Identify which cell holds the provided text, then report its [X, Y] central coordinate. 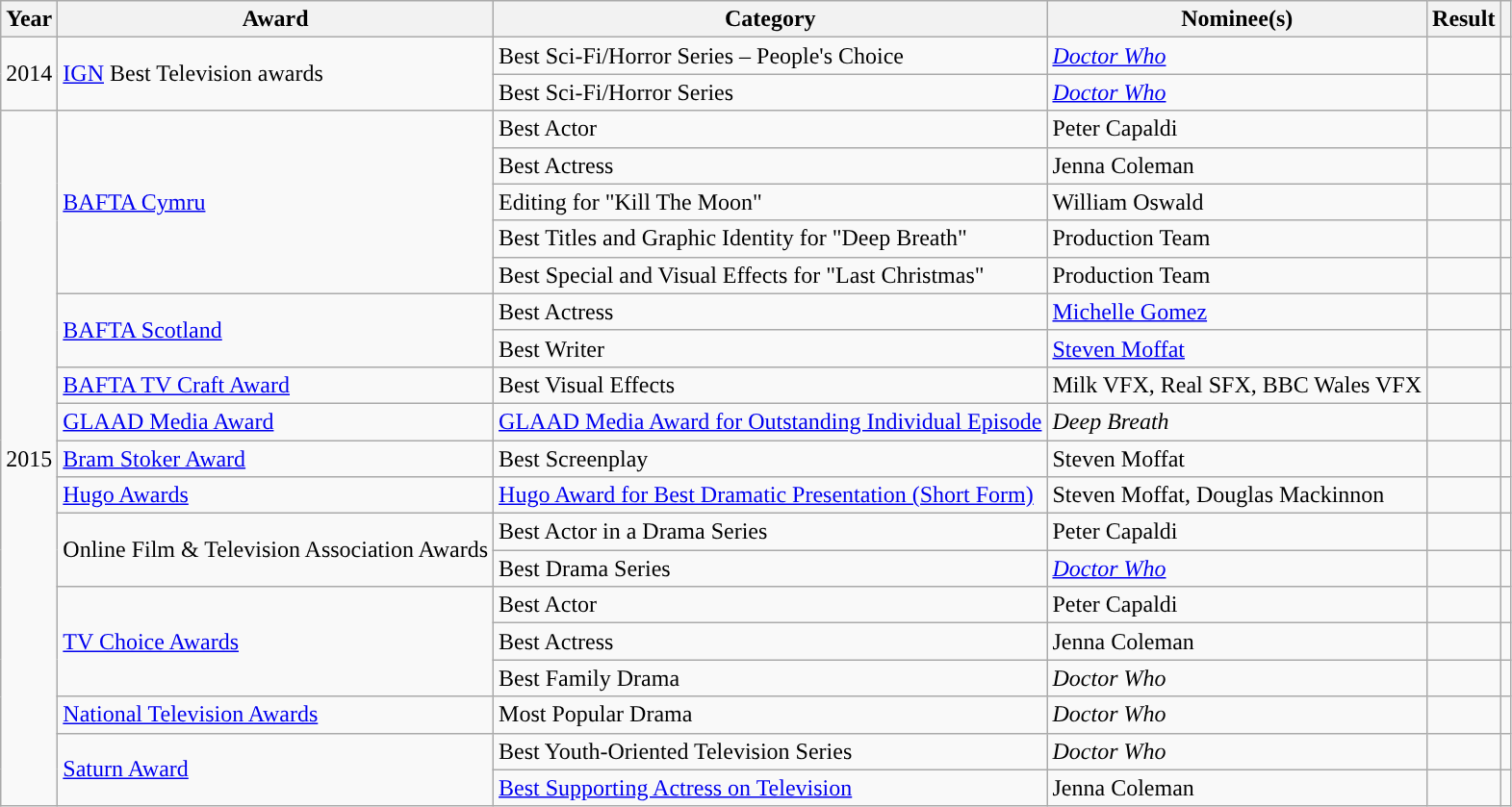
2015 [29, 458]
Best Actor in a Drama Series [770, 532]
Best Visual Effects [770, 385]
BAFTA Cymru [275, 202]
Editing for "Kill The Moon" [770, 202]
TV Choice Awards [275, 642]
Best Special and Visual Effects for "Last Christmas" [770, 275]
Best Titles and Graphic Identity for "Deep Breath" [770, 239]
Best Writer [770, 348]
Result [1464, 19]
Online Film & Television Association Awards [275, 550]
IGN Best Television awards [275, 74]
Best Drama Series [770, 568]
Best Youth-Oriented Television Series [770, 751]
Hugo Awards [275, 495]
Deep Breath [1238, 421]
Best Screenplay [770, 459]
Bram Stoker Award [275, 459]
BAFTA Scotland [275, 330]
Most Popular Drama [770, 715]
GLAAD Media Award [275, 421]
Best Family Drama [770, 678]
2014 [29, 74]
Steven Moffat, Douglas Mackinnon [1238, 495]
Best Sci-Fi/Horror Series [770, 92]
National Television Awards [275, 715]
William Oswald [1238, 202]
Best Sci-Fi/Horror Series – People's Choice [770, 56]
Nominee(s) [1238, 19]
Michelle Gomez [1238, 312]
Saturn Award [275, 769]
GLAAD Media Award for Outstanding Individual Episode [770, 421]
Best Supporting Actress on Television [770, 788]
BAFTA TV Craft Award [275, 385]
Category [770, 19]
Year [29, 19]
Hugo Award for Best Dramatic Presentation (Short Form) [770, 495]
Award [275, 19]
Milk VFX, Real SFX, BBC Wales VFX [1238, 385]
